From the cell containing the given text, extract its center point as (X, Y) coordinate. 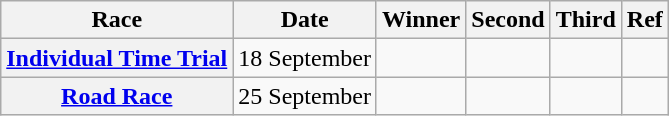
Road Race (117, 96)
Race (117, 20)
25 September (305, 96)
Ref (644, 20)
Winner (420, 20)
Second (508, 20)
Date (305, 20)
18 September (305, 58)
Third (586, 20)
Individual Time Trial (117, 58)
